Identify which cell holds the provided text, then report its (x, y) central coordinate. 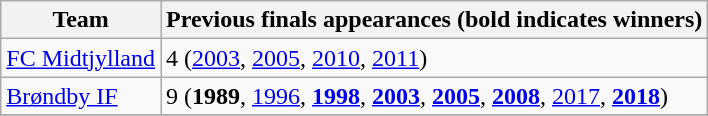
Team (81, 20)
FC Midtjylland (81, 58)
9 (1989, 1996, 1998, 2003, 2005, 2008, 2017, 2018) (434, 96)
4 (2003, 2005, 2010, 2011) (434, 58)
Brøndby IF (81, 96)
Previous finals appearances (bold indicates winners) (434, 20)
